Search for the cell housing the specified text and yield its (X, Y) center coordinate. 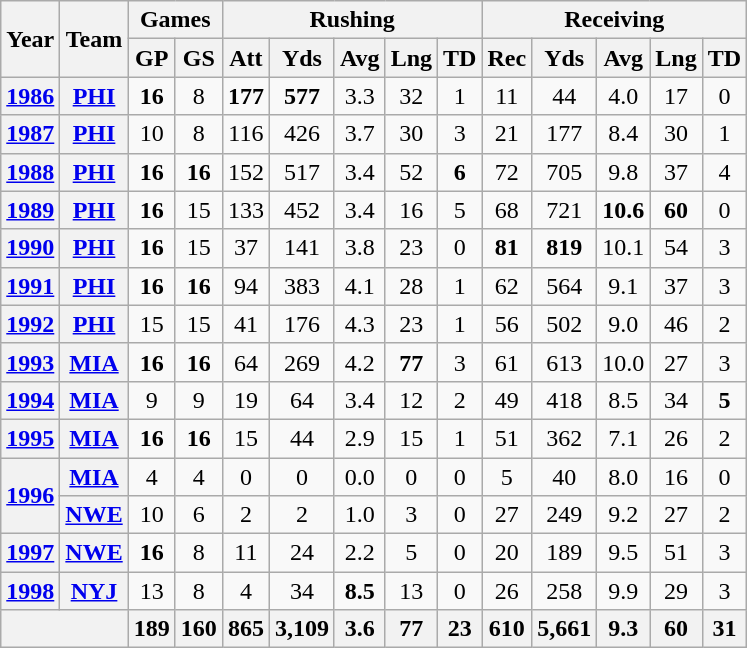
Att (246, 58)
269 (302, 362)
249 (564, 515)
1996 (30, 496)
NYJ (94, 591)
9.0 (624, 324)
160 (198, 629)
9.8 (624, 172)
46 (676, 324)
9.2 (624, 515)
613 (564, 362)
Rec (507, 58)
3.6 (360, 629)
7.1 (624, 438)
3,109 (302, 629)
62 (507, 286)
141 (302, 248)
1987 (30, 134)
10.1 (624, 248)
1993 (30, 362)
819 (564, 248)
29 (676, 591)
41 (246, 324)
0.0 (360, 477)
9.9 (624, 591)
4.1 (360, 286)
52 (411, 172)
9.5 (624, 553)
133 (246, 210)
24 (302, 553)
8.4 (624, 134)
1986 (30, 96)
4.0 (624, 96)
32 (411, 96)
Team (94, 39)
21 (507, 134)
517 (302, 172)
1992 (30, 324)
72 (507, 172)
17 (676, 96)
176 (302, 324)
258 (564, 591)
4.3 (360, 324)
452 (302, 210)
2.2 (360, 553)
8.0 (624, 477)
1998 (30, 591)
94 (246, 286)
4.2 (360, 362)
54 (676, 248)
Games (175, 20)
610 (507, 629)
564 (564, 286)
116 (246, 134)
28 (411, 286)
1989 (30, 210)
81 (507, 248)
705 (564, 172)
2.9 (360, 438)
865 (246, 629)
68 (507, 210)
383 (302, 286)
40 (564, 477)
9.1 (624, 286)
10.0 (624, 362)
19 (246, 400)
5,661 (564, 629)
Receiving (614, 20)
12 (411, 400)
9.3 (624, 629)
1990 (30, 248)
20 (507, 553)
426 (302, 134)
418 (564, 400)
GS (198, 58)
3.8 (360, 248)
61 (507, 362)
31 (724, 629)
1994 (30, 400)
1988 (30, 172)
3.7 (360, 134)
1995 (30, 438)
56 (507, 324)
577 (302, 96)
1991 (30, 286)
Rushing (352, 20)
10.6 (624, 210)
1997 (30, 553)
1.0 (360, 515)
152 (246, 172)
721 (564, 210)
362 (564, 438)
3.3 (360, 96)
GP (152, 58)
Year (30, 39)
502 (564, 324)
49 (507, 400)
